Scan for the cell matching the given text and deliver its [x, y] coordinate at center. 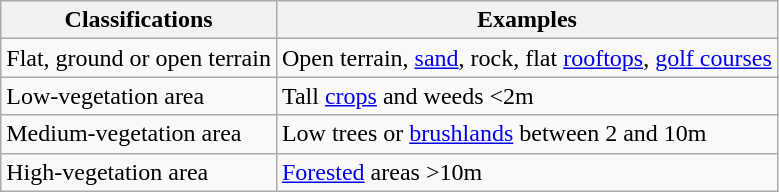
Flat, ground or open terrain [139, 58]
Tall crops and weeds <2m [526, 96]
Forested areas >10m [526, 172]
Classifications [139, 20]
Medium-vegetation area [139, 134]
Low trees or brushlands between 2 and 10m [526, 134]
Examples [526, 20]
High-vegetation area [139, 172]
Low-vegetation area [139, 96]
Open terrain, sand, rock, flat rooftops, golf courses [526, 58]
